Find where the given text appears and provide that cell's center as [X, Y] coordinate. 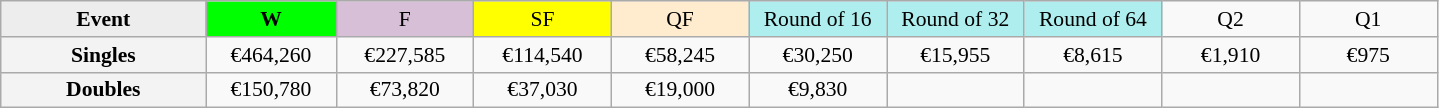
€15,955 [955, 55]
Round of 64 [1093, 19]
€9,830 [818, 90]
Singles [104, 55]
W [271, 19]
€19,000 [680, 90]
€464,260 [271, 55]
Q1 [1368, 19]
SF [543, 19]
€227,585 [405, 55]
Round of 32 [955, 19]
Round of 16 [818, 19]
QF [680, 19]
Event [104, 19]
Doubles [104, 90]
Q2 [1231, 19]
€8,615 [1093, 55]
F [405, 19]
€30,250 [818, 55]
€1,910 [1231, 55]
€975 [1368, 55]
€37,030 [543, 90]
€150,780 [271, 90]
€73,820 [405, 90]
€114,540 [543, 55]
€58,245 [680, 55]
